Extract the (x, y) coordinate from the center of the cell holding the provided text.  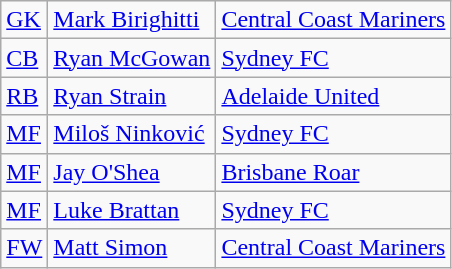
GK (24, 20)
Miloš Ninković (132, 134)
Mark Birighitti (132, 20)
Ryan Strain (132, 96)
RB (24, 96)
Ryan McGowan (132, 58)
Jay O'Shea (132, 172)
Luke Brattan (132, 210)
CB (24, 58)
Brisbane Roar (334, 172)
Adelaide United (334, 96)
FW (24, 248)
Matt Simon (132, 248)
